Extract the (X, Y) coordinate from the center of the cell holding the provided text.  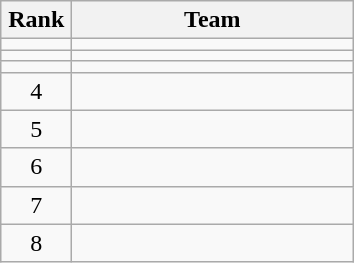
8 (36, 243)
4 (36, 91)
Rank (36, 20)
7 (36, 205)
5 (36, 129)
6 (36, 167)
Team (212, 20)
